Detect which cell encompasses the target text, then output its [X, Y] center coordinate. 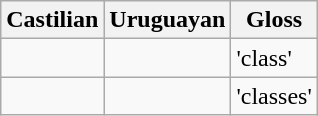
Castilian [52, 20]
'classes' [274, 96]
Gloss [274, 20]
'class' [274, 58]
Uruguayan [168, 20]
